From the cell containing the given text, extract its center point as [X, Y] coordinate. 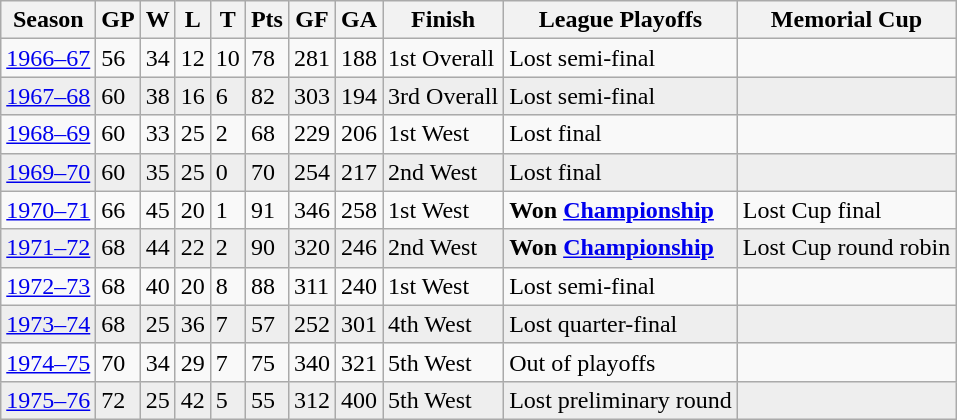
1975–76 [48, 400]
GP [118, 20]
22 [192, 248]
GA [360, 20]
10 [228, 58]
GF [312, 20]
90 [266, 248]
Memorial Cup [846, 20]
38 [158, 96]
320 [312, 248]
League Playoffs [621, 20]
252 [312, 324]
57 [266, 324]
82 [266, 96]
400 [360, 400]
240 [360, 286]
75 [266, 362]
0 [228, 172]
W [158, 20]
340 [312, 362]
281 [312, 58]
1969–70 [48, 172]
33 [158, 134]
1972–73 [48, 286]
346 [312, 210]
1st Overall [444, 58]
T [228, 20]
36 [192, 324]
45 [158, 210]
16 [192, 96]
258 [360, 210]
303 [312, 96]
Lost quarter-final [621, 324]
6 [228, 96]
42 [192, 400]
72 [118, 400]
1 [228, 210]
L [192, 20]
206 [360, 134]
Out of playoffs [621, 362]
254 [312, 172]
66 [118, 210]
55 [266, 400]
246 [360, 248]
Finish [444, 20]
8 [228, 286]
44 [158, 248]
1967–68 [48, 96]
1968–69 [48, 134]
229 [312, 134]
1974–75 [48, 362]
1970–71 [48, 210]
311 [312, 286]
40 [158, 286]
1971–72 [48, 248]
194 [360, 96]
Lost Cup round robin [846, 248]
3rd Overall [444, 96]
29 [192, 362]
91 [266, 210]
4th West [444, 324]
312 [312, 400]
78 [266, 58]
1973–74 [48, 324]
Season [48, 20]
Pts [266, 20]
1966–67 [48, 58]
56 [118, 58]
35 [158, 172]
12 [192, 58]
188 [360, 58]
301 [360, 324]
Lost preliminary round [621, 400]
5 [228, 400]
88 [266, 286]
217 [360, 172]
321 [360, 362]
Lost Cup final [846, 210]
